Capture the cell that displays the provided text and extract its [x, y] central coordinate. 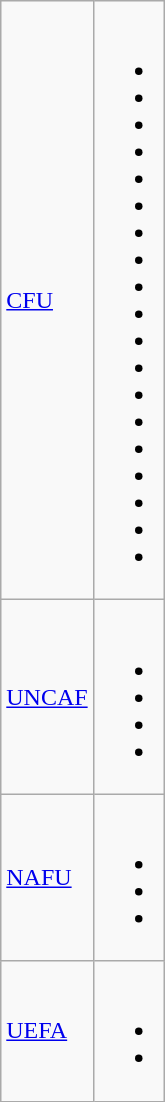
CFU [47, 300]
NAFU [47, 878]
UEFA [47, 1031]
UNCAF [47, 697]
